Find where the given text appears and provide that cell's center as [x, y] coordinate. 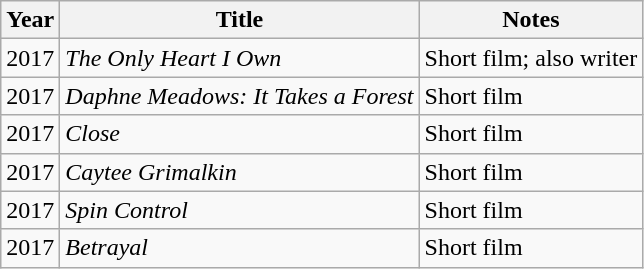
Year [30, 20]
Daphne Meadows: It Takes a Forest [240, 96]
Title [240, 20]
Betrayal [240, 248]
Spin Control [240, 210]
Close [240, 134]
Short film; also writer [531, 58]
The Only Heart I Own [240, 58]
Caytee Grimalkin [240, 172]
Notes [531, 20]
